Determine the [x, y] coordinate at the center of the cell enclosing the given text.  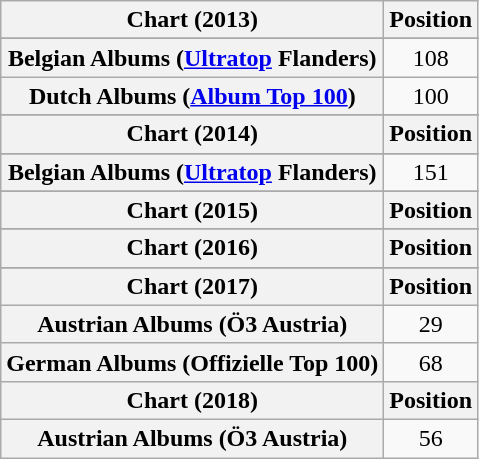
108 [431, 58]
Dutch Albums (Album Top 100) [192, 96]
Chart (2014) [192, 134]
151 [431, 172]
Chart (2015) [192, 210]
29 [431, 324]
Chart (2016) [192, 248]
68 [431, 362]
Chart (2017) [192, 286]
Chart (2018) [192, 400]
100 [431, 96]
German Albums (Offizielle Top 100) [192, 362]
Chart (2013) [192, 20]
56 [431, 438]
